Return [X, Y] of the center of cell containing provided text 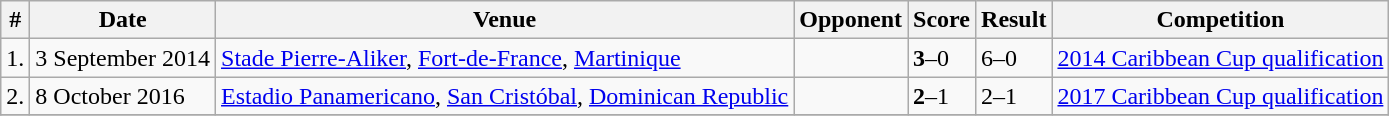
Score [942, 20]
Competition [1220, 20]
Stade Pierre-Aliker, Fort-de-France, Martinique [505, 58]
Estadio Panamericano, San Cristóbal, Dominican Republic [505, 96]
Date [123, 20]
3 September 2014 [123, 58]
3–0 [942, 58]
1. [16, 58]
2014 Caribbean Cup qualification [1220, 58]
Venue [505, 20]
Opponent [851, 20]
Result [1014, 20]
2017 Caribbean Cup qualification [1220, 96]
6–0 [1014, 58]
2. [16, 96]
8 October 2016 [123, 96]
# [16, 20]
